Provide the (X, Y) coordinate of the cell's center where the given text is located.  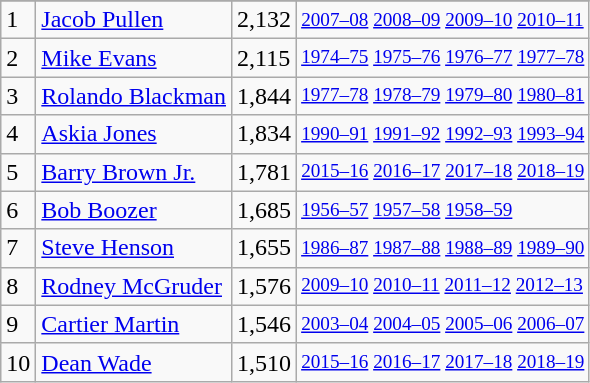
3 (18, 96)
1,781 (264, 172)
2,115 (264, 58)
1,844 (264, 96)
2 (18, 58)
1,655 (264, 248)
1 (18, 20)
Dean Wade (134, 362)
Steve Henson (134, 248)
Barry Brown Jr. (134, 172)
1,576 (264, 286)
4 (18, 134)
2009–10 2010–11 2011–12 2012–13 (443, 286)
Rodney McGruder (134, 286)
7 (18, 248)
1956–57 1957–58 1958–59 (443, 210)
1990–91 1991–92 1992–93 1993–94 (443, 134)
2,132 (264, 20)
Cartier Martin (134, 324)
1,834 (264, 134)
5 (18, 172)
1974–75 1975–76 1976–77 1977–78 (443, 58)
2007–08 2008–09 2009–10 2010–11 (443, 20)
Mike Evans (134, 58)
6 (18, 210)
9 (18, 324)
1986–87 1987–88 1988–89 1989–90 (443, 248)
Askia Jones (134, 134)
Bob Boozer (134, 210)
Rolando Blackman (134, 96)
10 (18, 362)
8 (18, 286)
1977–78 1978–79 1979–80 1980–81 (443, 96)
1,546 (264, 324)
1,510 (264, 362)
1,685 (264, 210)
2003–04 2004–05 2005–06 2006–07 (443, 324)
Jacob Pullen (134, 20)
